From the cell containing the given text, extract its center point as (x, y) coordinate. 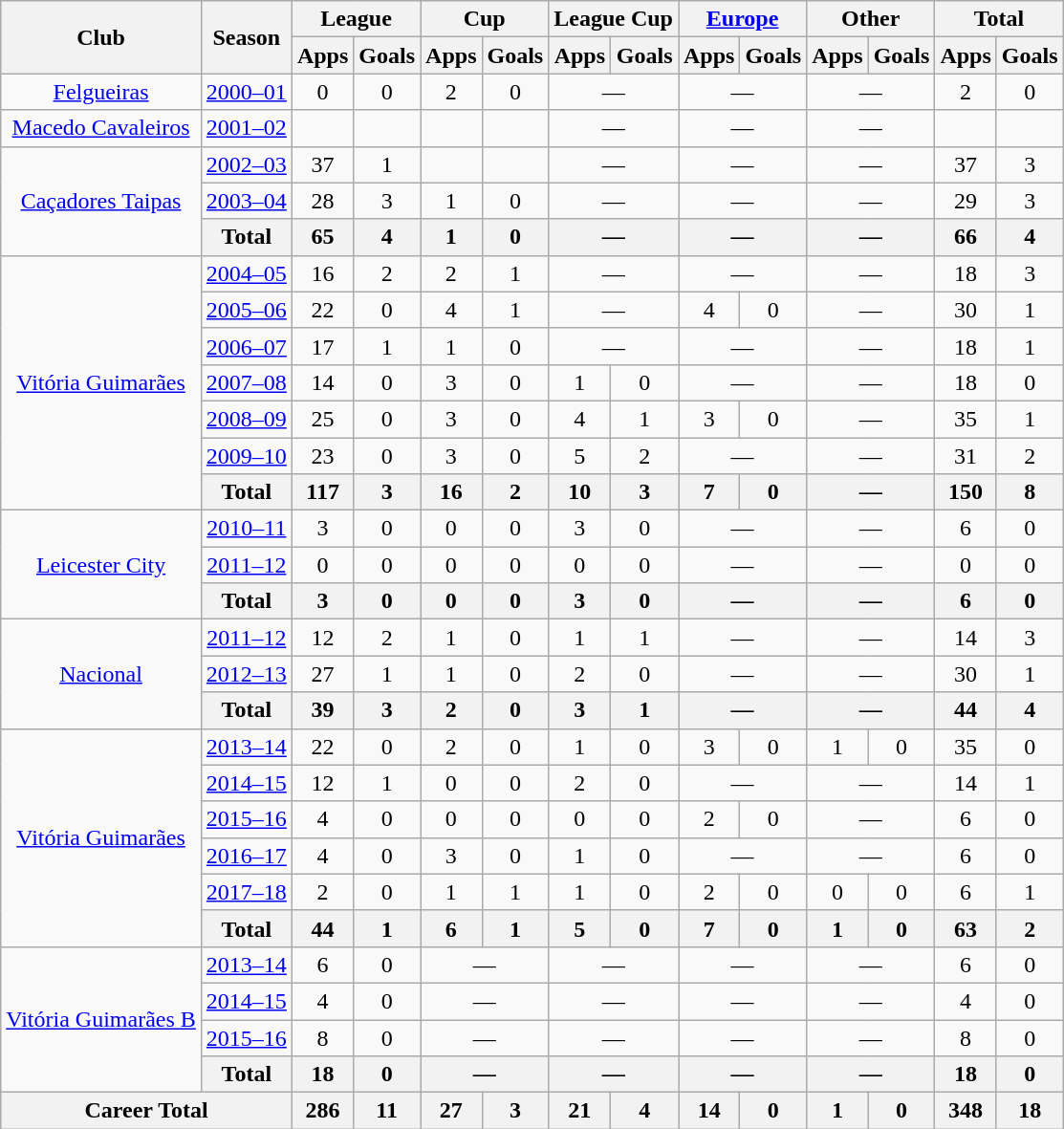
Felgueiras (101, 92)
Vitória Guimarães B (101, 1019)
Season (247, 37)
10 (579, 492)
150 (966, 492)
2008–09 (247, 419)
2005–06 (247, 310)
2000–01 (247, 92)
286 (322, 1111)
Career Total (147, 1111)
League Cup (614, 19)
31 (966, 456)
Macedo Cavaleiros (101, 128)
21 (579, 1111)
2016–17 (247, 856)
66 (966, 237)
2002–03 (247, 164)
2012–13 (247, 674)
2007–08 (247, 382)
17 (322, 346)
Leicester City (101, 565)
63 (966, 928)
28 (322, 201)
Cup (485, 19)
League (356, 19)
Europe (743, 19)
65 (322, 237)
Nacional (101, 674)
2017–18 (247, 892)
2010–11 (247, 529)
25 (322, 419)
2003–04 (247, 201)
23 (322, 456)
2006–07 (247, 346)
117 (322, 492)
39 (322, 710)
Other (871, 19)
348 (966, 1111)
2009–10 (247, 456)
2001–02 (247, 128)
Caçadores Taipas (101, 201)
Club (101, 37)
11 (387, 1111)
2004–05 (247, 273)
29 (966, 201)
